From the cell containing the given text, extract its center point as [X, Y] coordinate. 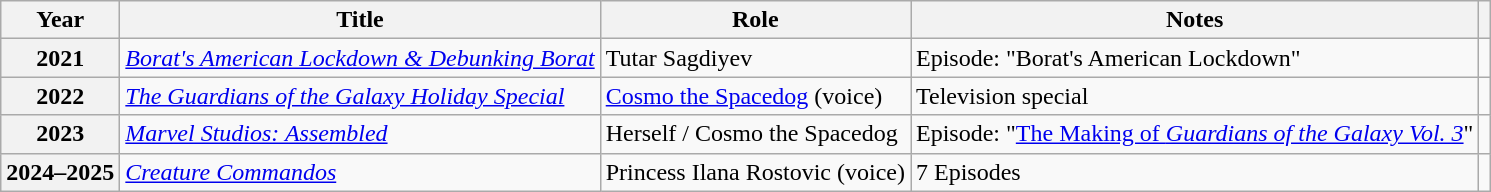
Episode: "The Making of Guardians of the Galaxy Vol. 3" [1194, 134]
2023 [60, 134]
7 Episodes [1194, 172]
Episode: "Borat's American Lockdown" [1194, 58]
Notes [1194, 20]
Tutar Sagdiyev [755, 58]
Borat's American Lockdown & Debunking Borat [360, 58]
Cosmo the Spacedog (voice) [755, 96]
2022 [60, 96]
Herself / Cosmo the Spacedog [755, 134]
Television special [1194, 96]
The Guardians of the Galaxy Holiday Special [360, 96]
Marvel Studios: Assembled [360, 134]
Role [755, 20]
2021 [60, 58]
Princess Ilana Rostovic (voice) [755, 172]
2024–2025 [60, 172]
Year [60, 20]
Creature Commandos [360, 172]
Title [360, 20]
